Return (X, Y) of the center of cell containing provided text 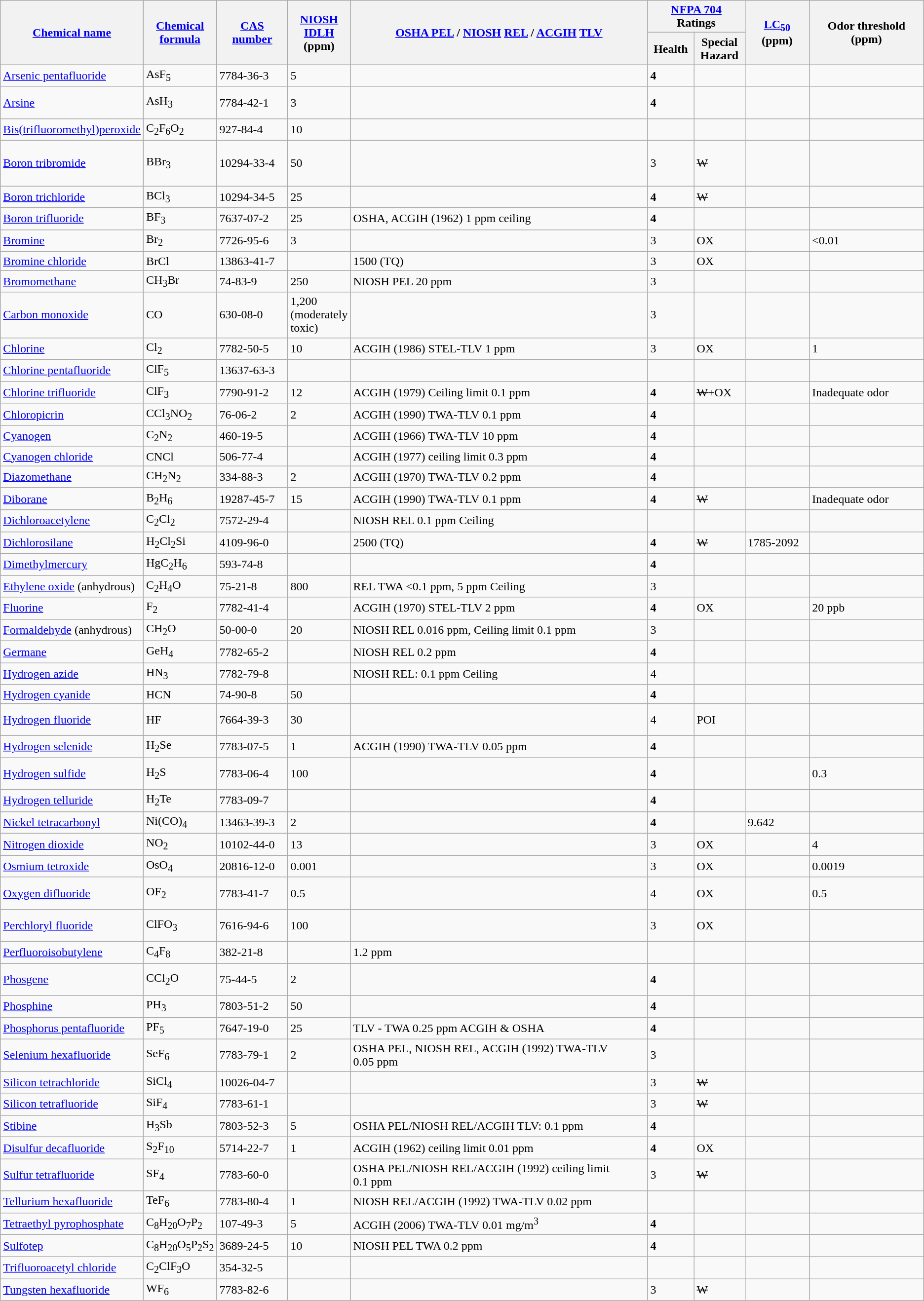
7783-41-7 (252, 893)
800 (319, 586)
Odor threshold (ppm) (867, 33)
C2ClF3O (180, 1267)
CNCl (180, 457)
460-19-5 (252, 436)
Formaldehyde (anhydrous) (72, 630)
4109-96-0 (252, 542)
CAS number (252, 33)
Nitrogen dioxide (72, 844)
13863-41-7 (252, 261)
Dichloroacetylene (72, 521)
POI (720, 720)
75-44-5 (252, 979)
7664-39-3 (252, 720)
SpecialHazard (720, 48)
HCN (180, 694)
REL TWA <0.1 ppm, 5 ppm Ceiling (499, 586)
1.2 ppm (499, 952)
0.001 (319, 866)
74-90-8 (252, 694)
Health (671, 48)
Perchloryl fluoride (72, 925)
5714-22-7 (252, 1148)
GeH4 (180, 652)
10026-04-7 (252, 1082)
Sulfur tetrafluoride (72, 1175)
15 (319, 498)
107-49-3 (252, 1224)
OsO4 (180, 866)
PH3 (180, 1006)
382-21-8 (252, 952)
630-08-0 (252, 315)
593-74-8 (252, 564)
20816-12-0 (252, 866)
7783-09-7 (252, 801)
H2Se (180, 747)
HF (180, 720)
7803-52-3 (252, 1126)
76-06-2 (252, 414)
SiCl4 (180, 1082)
Bromine (72, 240)
CH2O (180, 630)
7782-41-4 (252, 608)
7790-91-2 (252, 392)
NIOSH REL/ACGIH (1992) TWA-TLV 0.02 ppm (499, 1202)
Chloropicrin (72, 414)
B2H6 (180, 498)
NIOSH REL 0.016 ppm, Ceiling limit 0.1 ppm (499, 630)
Tellurium hexafluoride (72, 1202)
ACGIH (1979) Ceiling limit 0.1 ppm (499, 392)
ACGIH (1966) TWA-TLV 10 ppm (499, 436)
NIOSH REL 0.1 ppm Ceiling (499, 521)
7572-29-4 (252, 521)
Tungsten hexafluoride (72, 1290)
CO (180, 315)
NIOSH PEL TWA 0.2 ppm (499, 1246)
0.3 (867, 774)
Hydrogen azide (72, 674)
OSHA PEL/NIOSH REL/ACGIH TLV: 0.1 ppm (499, 1126)
AsH3 (180, 103)
7782-79-8 (252, 674)
7783-80-4 (252, 1202)
C2N2 (180, 436)
30 (319, 720)
BrCl (180, 261)
927-84-4 (252, 129)
AsF5 (180, 76)
10294-34-5 (252, 197)
75-21-8 (252, 586)
NIOSH PEL 20 ppm (499, 281)
Chemicalformula (180, 33)
1,200(moderatelytoxic) (319, 315)
Bromomethane (72, 281)
10102-44-0 (252, 844)
Boron trifluoride (72, 219)
ACGIH (1986) STEL-TLV 1 ppm (499, 348)
Boron trichloride (72, 197)
Tetraethyl pyrophosphate (72, 1224)
Chlorine trifluoride (72, 392)
NO2 (180, 844)
13 (319, 844)
7783-82-6 (252, 1290)
ClFO3 (180, 925)
ACGIH (1962) ceiling limit 0.01 ppm (499, 1148)
H2Cl2Si (180, 542)
Chlorine (72, 348)
Disulfur decafluoride (72, 1148)
9.642 (777, 822)
LC50 (ppm) (777, 33)
506-77-4 (252, 457)
1785-2092 (777, 542)
Fluorine (72, 608)
7783-61-1 (252, 1104)
Nickel tetracarbonyl (72, 822)
C8H20O5P2S2 (180, 1246)
ClF3 (180, 392)
7782-65-2 (252, 652)
1500 (TQ) (499, 261)
PF5 (180, 1028)
CCl3NO2 (180, 414)
TeF6 (180, 1202)
Oxygen difluoride (72, 893)
Osmium tetroxide (72, 866)
Phosgene (72, 979)
7783-07-5 (252, 747)
Trifluoroacetyl chloride (72, 1267)
BBr3 (180, 163)
Dimethylmercury (72, 564)
7726-95-6 (252, 240)
H2Te (180, 801)
3689-24-5 (252, 1246)
ACGIH (1970) TWA-TLV 0.2 ppm (499, 477)
Cl2 (180, 348)
7637-07-2 (252, 219)
NIOSH REL: 0.1 ppm Ceiling (499, 674)
ACGIH (2006) TWA-TLV 0.01 mg/m3 (499, 1224)
ACGIH (1990) TWA-TLV 0.05 ppm (499, 747)
Phosphorus pentafluoride (72, 1028)
Cyanogen chloride (72, 457)
Arsine (72, 103)
Selenium hexafluoride (72, 1055)
7803-51-2 (252, 1006)
SF4 (180, 1175)
2500 (TQ) (499, 542)
334-88-3 (252, 477)
Hydrogen selenide (72, 747)
SiF4 (180, 1104)
ClF5 (180, 371)
SeF6 (180, 1055)
Cyanogen (72, 436)
7783-06-4 (252, 774)
7783-79-1 (252, 1055)
Diazomethane (72, 477)
OF2 (180, 893)
7616-94-6 (252, 925)
CCl2O (180, 979)
Perfluoroisobutylene (72, 952)
Bromine chloride (72, 261)
OSHA, ACGIH (1962) 1 ppm ceiling (499, 219)
NFPA 704 Ratings (696, 17)
Dichlorosilane (72, 542)
Silicon tetrafluoride (72, 1104)
Phosphine (72, 1006)
Hydrogen sulfide (72, 774)
BCl3 (180, 197)
50-00-0 (252, 630)
H2S (180, 774)
CH2N2 (180, 477)
Germane (72, 652)
C2Cl2 (180, 521)
7783-60-0 (252, 1175)
19287-45-7 (252, 498)
7784-36-3 (252, 76)
OSHA PEL, NIOSH REL, ACGIH (1992) TWA-TLV 0.05 ppm (499, 1055)
Diborane (72, 498)
NIOSHIDLH(ppm) (319, 33)
C4F8 (180, 952)
BF3 (180, 219)
Br2 (180, 240)
HgC2H6 (180, 564)
Ni(CO)4 (180, 822)
TLV - TWA 0.25 ppm ACGIH & OSHA (499, 1028)
250 (319, 281)
C8H20O7P2 (180, 1224)
H3Sb (180, 1126)
Silicon tetrachloride (72, 1082)
W+OX (720, 392)
Ethylene oxide (anhydrous) (72, 586)
Hydrogen telluride (72, 801)
Arsenic pentafluoride (72, 76)
0.0019 (867, 866)
Boron tribromide (72, 163)
74-83-9 (252, 281)
354-32-5 (252, 1267)
CH3Br (180, 281)
C2H4O (180, 586)
NIOSH REL 0.2 ppm (499, 652)
C2F6O2 (180, 129)
HN3 (180, 674)
F2 (180, 608)
WF6 (180, 1290)
7647-19-0 (252, 1028)
S2F10 (180, 1148)
Hydrogen cyanide (72, 694)
7782-50-5 (252, 348)
13637-63-3 (252, 371)
10294-33-4 (252, 163)
ACGIH (1970) STEL-TLV 2 ppm (499, 608)
20 ppb (867, 608)
Carbon monoxide (72, 315)
Stibine (72, 1126)
Bis(trifluoromethyl)peroxide (72, 129)
12 (319, 392)
<0.01 (867, 240)
20 (319, 630)
13463-39-3 (252, 822)
7784-42-1 (252, 103)
Sulfotep (72, 1246)
OSHA PEL/NIOSH REL/ACGIH (1992) ceiling limit 0.1 ppm (499, 1175)
Hydrogen fluoride (72, 720)
Chlorine pentafluoride (72, 371)
OSHA PEL / NIOSH REL / ACGIH TLV (499, 33)
ACGIH (1977) ceiling limit 0.3 ppm (499, 457)
Chemical name (72, 33)
